Capture the cell that displays the provided text and extract its [X, Y] central coordinate. 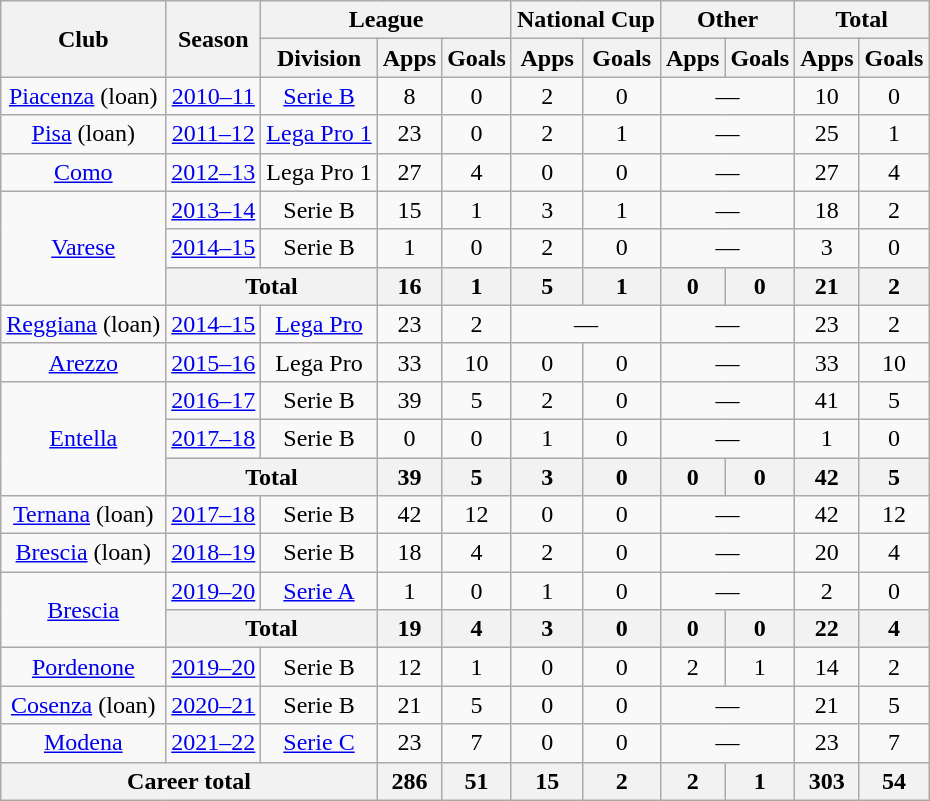
Brescia (loan) [84, 553]
41 [827, 400]
Serie A [319, 591]
National Cup [586, 20]
Season [214, 39]
Other [727, 20]
2012–13 [214, 172]
2011–12 [214, 134]
303 [827, 781]
Cosenza (loan) [84, 705]
Division [319, 58]
14 [827, 667]
2021–22 [214, 743]
286 [409, 781]
Serie C [319, 743]
Reggiana (loan) [84, 324]
2016–17 [214, 400]
Varese [84, 248]
8 [409, 96]
Piacenza (loan) [84, 96]
Club [84, 39]
2010–11 [214, 96]
2018–19 [214, 553]
Entella [84, 438]
25 [827, 134]
20 [827, 553]
51 [477, 781]
Pordenone [84, 667]
54 [894, 781]
19 [409, 629]
Career total [189, 781]
Modena [84, 743]
Ternana (loan) [84, 515]
2020–21 [214, 705]
Pisa (loan) [84, 134]
League [386, 20]
Como [84, 172]
Arezzo [84, 362]
Brescia [84, 610]
2013–14 [214, 210]
22 [827, 629]
2015–16 [214, 362]
16 [409, 286]
